Provide the [X, Y] coordinate of the cell's center where the given text is located.  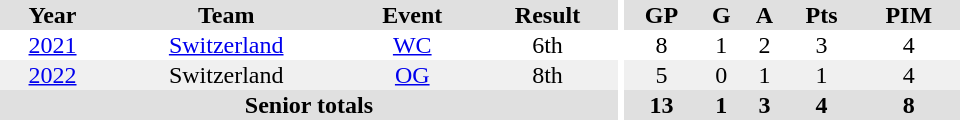
2021 [52, 45]
Year [52, 15]
13 [662, 105]
WC [412, 45]
6th [548, 45]
PIM [909, 15]
Team [226, 15]
8th [548, 75]
5 [662, 75]
Pts [821, 15]
A [765, 15]
OG [412, 75]
GP [662, 15]
G [722, 15]
Result [548, 15]
0 [722, 75]
Senior totals [309, 105]
Event [412, 15]
2022 [52, 75]
2 [765, 45]
